Locate the cell with the specified text and output its [x, y] center coordinate. 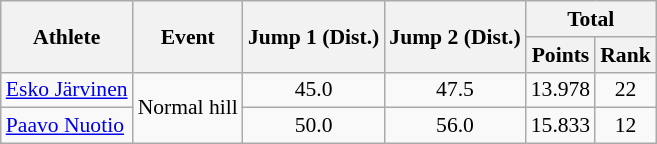
Normal hill [188, 108]
Event [188, 36]
22 [626, 90]
56.0 [454, 126]
Esko Järvinen [67, 90]
Jump 2 (Dist.) [454, 36]
Paavo Nuotio [67, 126]
Points [560, 55]
Jump 1 (Dist.) [314, 36]
12 [626, 126]
50.0 [314, 126]
Total [591, 19]
45.0 [314, 90]
15.833 [560, 126]
Athlete [67, 36]
Rank [626, 55]
13.978 [560, 90]
47.5 [454, 90]
